Output the [x, y] coordinate of the center of the cell containing the given text.  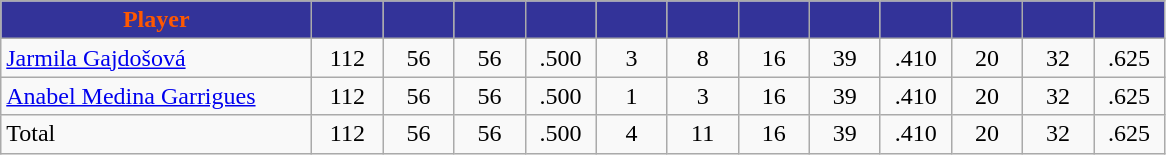
8 [702, 58]
Player [156, 20]
Total [156, 134]
Jarmila Gajdošová [156, 58]
4 [632, 134]
1 [632, 96]
11 [702, 134]
Anabel Medina Garrigues [156, 96]
